Detect which cell encompasses the target text, then output its (x, y) center coordinate. 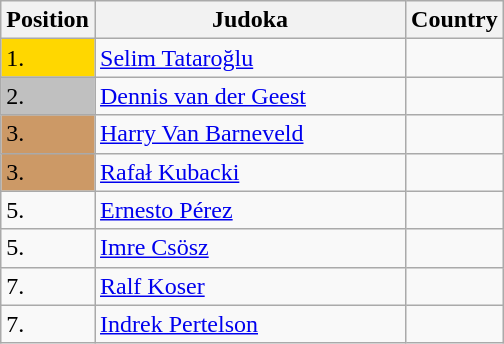
Ralf Koser (250, 286)
Rafał Kubacki (250, 172)
Harry Van Barneveld (250, 134)
Ernesto Pérez (250, 210)
Indrek Pertelson (250, 324)
1. (48, 58)
Position (48, 20)
Selim Tataroğlu (250, 58)
2. (48, 96)
Country (455, 20)
Imre Csösz (250, 248)
Dennis van der Geest (250, 96)
Judoka (250, 20)
